Identify which cell holds the provided text, then report its (X, Y) central coordinate. 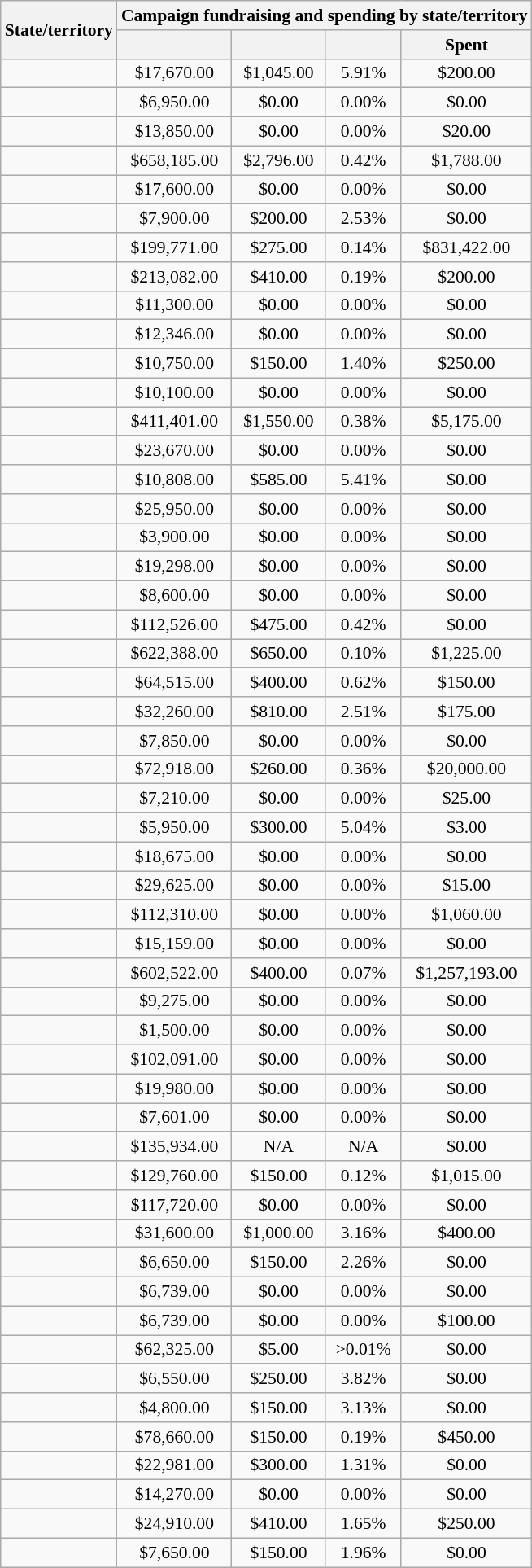
$585.00 (278, 480)
$5,175.00 (466, 422)
Spent (466, 45)
$64,515.00 (174, 683)
$135,934.00 (174, 1147)
$112,526.00 (174, 624)
$102,091.00 (174, 1060)
$12,346.00 (174, 335)
1.96% (363, 1553)
$78,660.00 (174, 1437)
$1,000.00 (278, 1233)
1.65% (363, 1524)
$602,522.00 (174, 973)
$15.00 (466, 886)
$10,750.00 (174, 364)
$15,159.00 (174, 944)
$20.00 (466, 132)
3.16% (363, 1233)
$1,045.00 (278, 73)
0.12% (363, 1176)
>0.01% (363, 1350)
$8,600.00 (174, 596)
$475.00 (278, 624)
$5,950.00 (174, 828)
$117,720.00 (174, 1205)
$260.00 (278, 769)
$11,300.00 (174, 305)
$3,900.00 (174, 537)
0.62% (363, 683)
5.04% (363, 828)
$10,100.00 (174, 392)
$6,550.00 (174, 1379)
2.53% (363, 219)
$19,980.00 (174, 1088)
2.26% (363, 1263)
$6,950.00 (174, 103)
$411,401.00 (174, 422)
$4,800.00 (174, 1408)
$7,900.00 (174, 219)
$650.00 (278, 654)
5.41% (363, 480)
$2,796.00 (278, 160)
$810.00 (278, 712)
3.82% (363, 1379)
$3.00 (466, 828)
0.38% (363, 422)
0.07% (363, 973)
$72,918.00 (174, 769)
$129,760.00 (174, 1176)
$1,225.00 (466, 654)
$112,310.00 (174, 915)
$831,422.00 (466, 247)
$5.00 (278, 1350)
1.40% (363, 364)
2.51% (363, 712)
0.36% (363, 769)
$22,981.00 (174, 1465)
$23,670.00 (174, 451)
3.13% (363, 1408)
State/territory (59, 29)
$275.00 (278, 247)
$7,650.00 (174, 1553)
$199,771.00 (174, 247)
$25,950.00 (174, 509)
$658,185.00 (174, 160)
$29,625.00 (174, 886)
$100.00 (466, 1321)
$1,788.00 (466, 160)
$1,500.00 (174, 1031)
$19,298.00 (174, 567)
$7,850.00 (174, 741)
$24,910.00 (174, 1524)
1.31% (363, 1465)
$7,210.00 (174, 799)
0.14% (363, 247)
$1,257,193.00 (466, 973)
$31,600.00 (174, 1233)
$175.00 (466, 712)
Campaign fundraising and spending by state/territory (325, 15)
$7,601.00 (174, 1118)
$213,082.00 (174, 277)
$1,060.00 (466, 915)
$1,015.00 (466, 1176)
$20,000.00 (466, 769)
0.10% (363, 654)
$25.00 (466, 799)
$1,550.00 (278, 422)
5.91% (363, 73)
$17,670.00 (174, 73)
$32,260.00 (174, 712)
$18,675.00 (174, 856)
$622,388.00 (174, 654)
$450.00 (466, 1437)
$10,808.00 (174, 480)
$9,275.00 (174, 1001)
$6,650.00 (174, 1263)
$17,600.00 (174, 190)
$13,850.00 (174, 132)
$62,325.00 (174, 1350)
$14,270.00 (174, 1495)
